Locate the cell with the specified text and output its (X, Y) center coordinate. 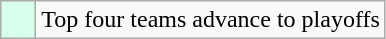
Top four teams advance to playoffs (211, 20)
